Capture the cell that displays the provided text and extract its (X, Y) central coordinate. 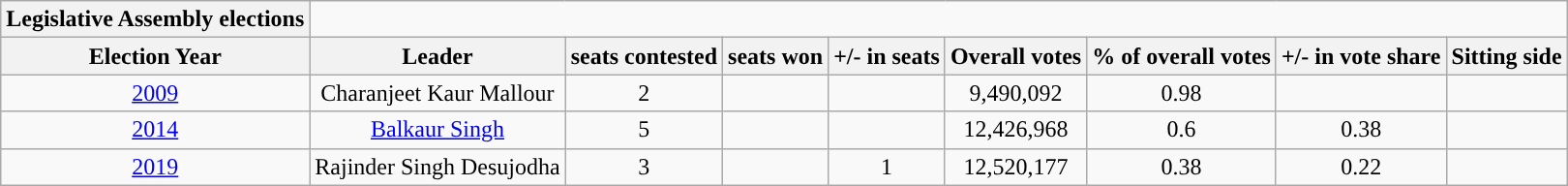
3 (644, 167)
1 (887, 167)
0.22 (1361, 167)
2 (644, 93)
Election Year (155, 56)
% of overall votes (1182, 56)
Legislative Assembly elections (155, 19)
2009 (155, 93)
5 (644, 130)
seats contested (644, 56)
Leader (437, 56)
+/- in vote share (1361, 56)
+/- in seats (887, 56)
12,520,177 (1015, 167)
2014 (155, 130)
12,426,968 (1015, 130)
Charanjeet Kaur Mallour (437, 93)
Overall votes (1015, 56)
Balkaur Singh (437, 130)
0.6 (1182, 130)
Rajinder Singh Desujodha (437, 167)
9,490,092 (1015, 93)
2019 (155, 167)
0.98 (1182, 93)
Sitting side (1506, 56)
seats won (776, 56)
